For the text-containing cell, return its midpoint in [X, Y] coordinate format. 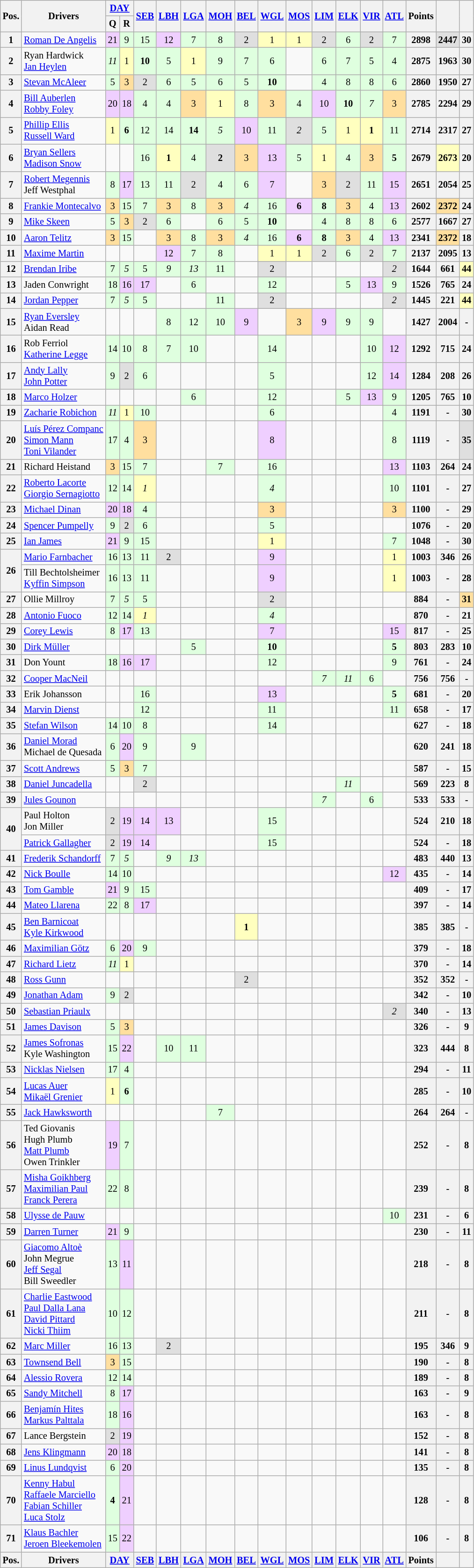
46 [11, 948]
2294 [448, 104]
231 [421, 1216]
53 [11, 1070]
Townsend Bell [64, 1362]
803 [421, 647]
1427 [421, 322]
Marco Holzer [64, 397]
1205 [421, 397]
Robert Megennis Jeff Westphal [64, 185]
69 [11, 1468]
Marvin Dienst [64, 710]
Jonathan Adam [64, 995]
54 [11, 1091]
1445 [421, 300]
Misha Goikhberg Maximilian Paul Franck Perera [64, 1189]
59 [11, 1232]
Ryan Eversley Aidan Read [64, 322]
52 [11, 1048]
55 [11, 1112]
Ben Barnicoat Kyle Kirkwood [64, 927]
R [127, 24]
68 [11, 1452]
2673 [448, 158]
135 [421, 1468]
208 [448, 376]
58 [11, 1216]
Spencer Pumpelly [64, 525]
Jules Gounon [64, 800]
66 [11, 1415]
884 [421, 599]
47 [11, 964]
Giacomo Altoè John Megrue Jeff Segal Bill Sweedler [64, 1264]
587 [421, 768]
870 [421, 615]
Stefan Wilson [64, 726]
435 [421, 874]
Sebastian Priaulx [64, 1011]
Darren Turner [64, 1232]
Phillip Ellis Russell Ward [64, 131]
70 [11, 1500]
2447 [448, 40]
63 [11, 1362]
Dirk Müller [64, 647]
42 [11, 874]
Linus Lundqvist [64, 1468]
65 [11, 1393]
60 [11, 1264]
41 [11, 858]
Patrick Gallagher [64, 843]
294 [421, 1070]
Frankie Montecalvo [64, 206]
1119 [421, 440]
Frederik Schandorff [64, 858]
2577 [421, 222]
Mateo Llarena [64, 905]
1101 [421, 488]
2875 [421, 61]
2898 [421, 40]
38 [11, 784]
Maxime Martin [64, 253]
211 [421, 1313]
64 [11, 1378]
210 [448, 821]
1191 [421, 413]
40 [11, 829]
Ted Giovanis Hugh Plumb Matt Plumb Owen Trinkler [64, 1145]
Rob Ferriol Katherine Legge [64, 349]
Tom Gamble [64, 890]
2095 [448, 253]
36 [11, 747]
483 [421, 858]
342 [421, 995]
Paul Holton Jon Miller [64, 821]
39 [11, 800]
106 [421, 1539]
32 [11, 678]
1048 [421, 541]
Michael Dinan [64, 510]
Corey Lewis [64, 631]
57 [11, 1189]
285 [421, 1091]
Roberto Lacorte Giorgio Sernagiotto [64, 488]
1667 [448, 222]
2651 [421, 185]
661 [448, 269]
Andy Lally John Potter [64, 376]
Zacharie Robichon [64, 413]
Nick Boulle [64, 874]
43 [11, 890]
2054 [448, 185]
Lucas Auer Mikaël Grenier [64, 1091]
50 [11, 1011]
658 [421, 710]
Richard Lietz [64, 964]
56 [11, 1145]
Scott Andrews [64, 768]
Brendan Iribe [64, 269]
Sandy Mitchell [64, 1393]
569 [421, 784]
Richard Heistand [64, 467]
51 [11, 1027]
1100 [421, 510]
218 [421, 1264]
Antonio Fuoco [64, 615]
Stevan McAleer [64, 82]
1950 [448, 82]
37 [11, 768]
Till Bechtolsheimer Kyffin Simpson [64, 578]
Maximilian Götz [64, 948]
Ryan Hardwick Jan Heylen [64, 61]
252 [421, 1145]
128 [421, 1500]
2860 [421, 82]
Charlie Eastwood Paul Dalla Lana David Pittard Nicki Thiim [64, 1313]
152 [421, 1436]
620 [421, 747]
681 [421, 694]
James Davison [64, 1027]
221 [448, 300]
195 [421, 1346]
340 [421, 1011]
444 [448, 1048]
Bill Auberlen Robby Foley [64, 104]
33 [11, 694]
Roman De Angelis [64, 40]
440 [448, 858]
Luís Pérez Companc Simon Mann Toni Vilander [64, 440]
1284 [421, 376]
Lance Bergstein [64, 1436]
1103 [421, 467]
James Sofronas Kyle Washington [64, 1048]
397 [421, 905]
817 [421, 631]
Bryan Sellers Madison Snow [64, 158]
Ollie Millroy [64, 599]
2785 [421, 104]
67 [11, 1436]
Daniel Juncadella [64, 784]
2004 [448, 322]
323 [421, 1048]
Jordan Pepper [64, 300]
1526 [421, 285]
Alessio Rovera [64, 1378]
34 [11, 710]
627 [421, 726]
370 [421, 964]
Ross Gunn [64, 980]
283 [448, 647]
223 [448, 784]
2602 [421, 206]
Jack Hawksworth [64, 1112]
1963 [448, 61]
Ian James [64, 541]
1076 [421, 525]
326 [421, 1027]
Mike Skeen [64, 222]
379 [421, 948]
49 [11, 995]
Klaus Bachler Jeroen Bleekemolen [64, 1539]
62 [11, 1346]
230 [421, 1232]
Ulysse de Pauw [64, 1216]
239 [421, 1189]
2714 [421, 131]
1292 [421, 349]
Jaden Conwright [64, 285]
48 [11, 980]
761 [421, 663]
Kenny Habul Raffaele Marciello Fabian Schiller Luca Stolz [64, 1500]
715 [448, 349]
Benjamín Hites Markus Palttala [64, 1415]
Jens Klingmann [64, 1452]
61 [11, 1313]
2341 [421, 238]
Mario Farnbacher [64, 557]
1644 [421, 269]
23 [11, 510]
190 [421, 1362]
2137 [421, 253]
2317 [448, 131]
45 [11, 927]
141 [421, 1452]
241 [448, 747]
189 [421, 1378]
Nicklas Nielsen [64, 1070]
Marc Miller [64, 1346]
Daniel Morad Michael de Quesada [64, 747]
Cooper MacNeil [64, 678]
Aaron Telitz [64, 238]
Erik Johansson [64, 694]
Q [113, 24]
409 [421, 890]
Don Yount [64, 663]
71 [11, 1539]
2679 [421, 158]
